Pinpoint the cell where the given text exists, returning its (X, Y) midpoint coordinate. 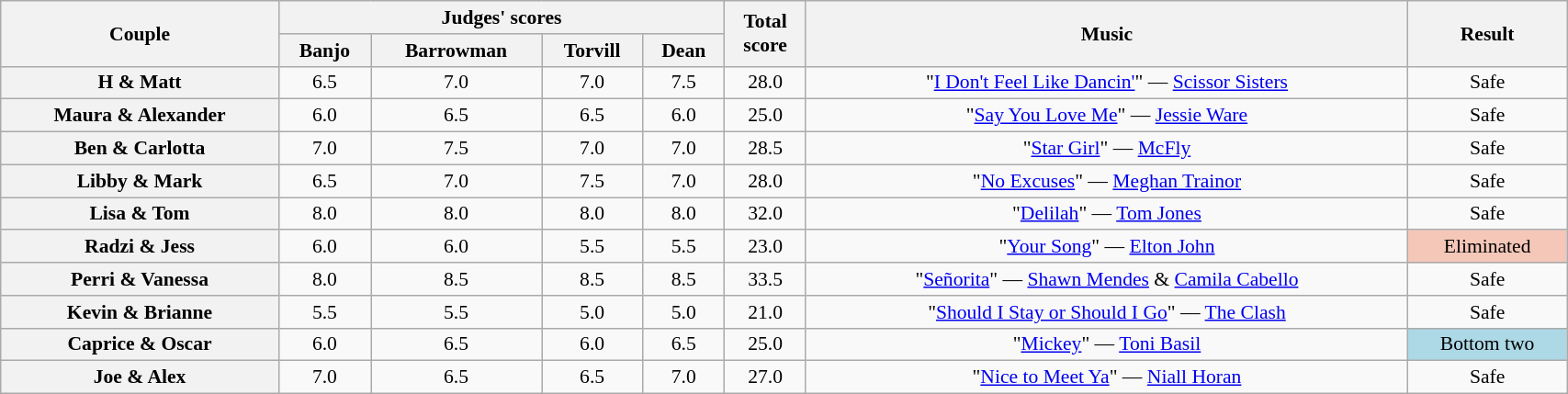
27.0 (765, 377)
"Say You Love Me" — Jessie Ware (1106, 116)
Barrowman (457, 51)
Judges' scores (502, 17)
Torvill (592, 51)
Ben & Carlotta (140, 149)
Couple (140, 33)
"Your Song" — Elton John (1106, 247)
Libby & Mark (140, 181)
Eliminated (1488, 247)
"No Excuses" — Meghan Trainor (1106, 181)
Caprice & Oscar (140, 344)
Perri & Vanessa (140, 279)
21.0 (765, 312)
"Señorita" — Shawn Mendes & Camila Cabello (1106, 279)
Banjo (324, 51)
Result (1488, 33)
33.5 (765, 279)
H & Matt (140, 83)
"Nice to Meet Ya" — Niall Horan (1106, 377)
"Should I Stay or Should I Go" — The Clash (1106, 312)
"Delilah" — Tom Jones (1106, 214)
Dean (683, 51)
Totalscore (765, 33)
23.0 (765, 247)
Radzi & Jess (140, 247)
"Mickey" — Toni Basil (1106, 344)
"I Don't Feel Like Dancin'" — Scissor Sisters (1106, 83)
Joe & Alex (140, 377)
Music (1106, 33)
Kevin & Brianne (140, 312)
Bottom two (1488, 344)
Maura & Alexander (140, 116)
Lisa & Tom (140, 214)
32.0 (765, 214)
"Star Girl" — McFly (1106, 149)
28.5 (765, 149)
